Capture the cell that displays the provided text and extract its [X, Y] central coordinate. 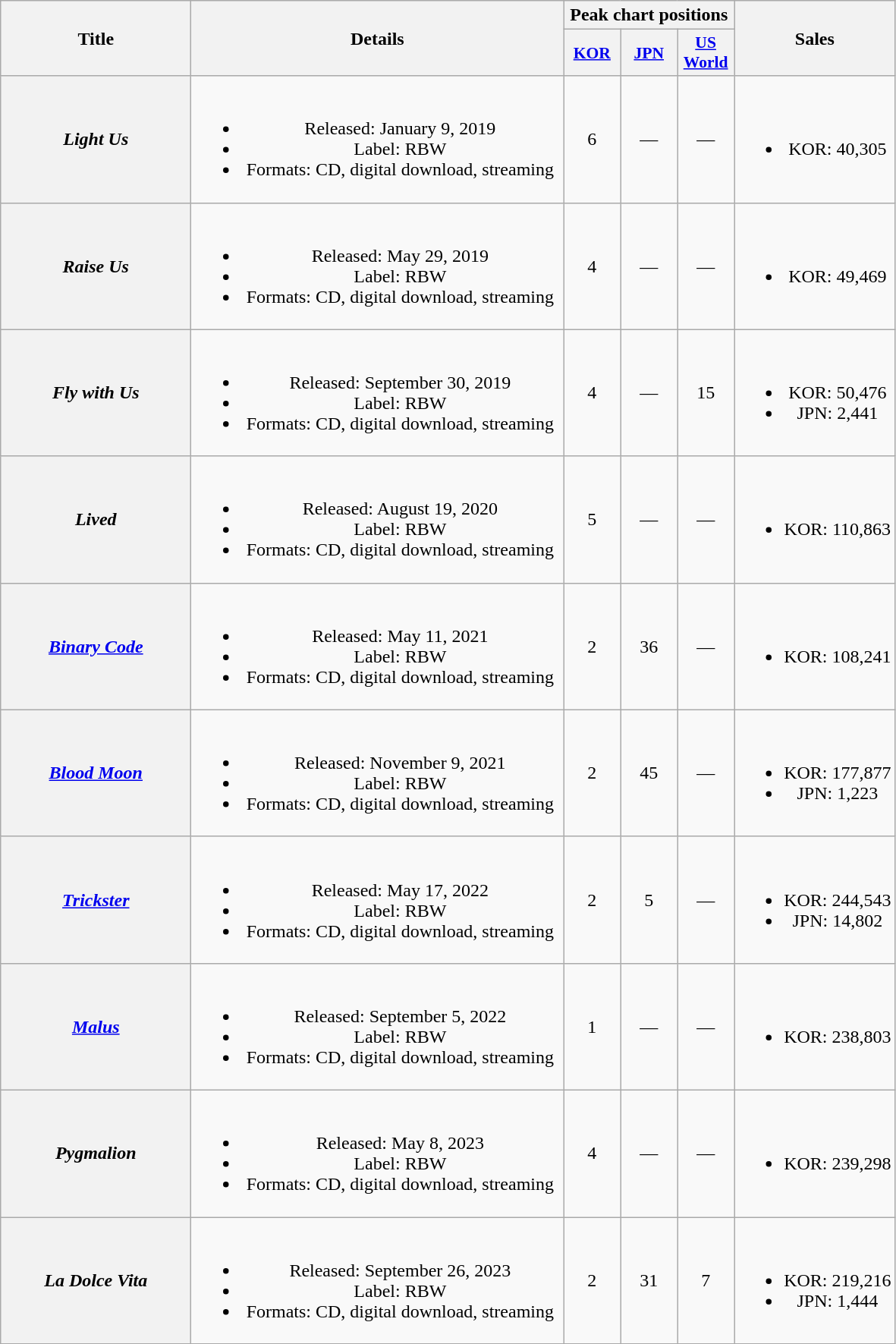
KOR [592, 53]
Released: September 30, 2019Label: RBWFormats: CD, digital download, streaming [378, 393]
KOR: 219,216JPN: 1,444 [815, 1281]
1 [592, 1026]
Raise Us [96, 266]
Title [96, 38]
US World [706, 53]
Trickster [96, 900]
Sales [815, 38]
6 [592, 140]
Released: September 5, 2022Label: RBWFormats: CD, digital download, streaming [378, 1026]
31 [649, 1281]
KOR: 49,469 [815, 266]
Pygmalion [96, 1154]
Released: November 9, 2021Label: RBWFormats: CD, digital download, streaming [378, 773]
Peak chart positions [649, 15]
KOR: 108,241 [815, 647]
KOR: 244,543JPN: 14,802 [815, 900]
Fly with Us [96, 393]
Lived [96, 519]
45 [649, 773]
Released: May 8, 2023Label: RBWFormats: CD, digital download, streaming [378, 1154]
Released: September 26, 2023Label: RBWFormats: CD, digital download, streaming [378, 1281]
KOR: 239,298 [815, 1154]
La Dolce Vita [96, 1281]
7 [706, 1281]
Released: May 17, 2022Label: RBWFormats: CD, digital download, streaming [378, 900]
15 [706, 393]
Malus [96, 1026]
Released: May 11, 2021Label: RBWFormats: CD, digital download, streaming [378, 647]
Released: August 19, 2020Label: RBWFormats: CD, digital download, streaming [378, 519]
36 [649, 647]
KOR: 50,476JPN: 2,441 [815, 393]
Light Us [96, 140]
Details [378, 38]
Binary Code [96, 647]
Released: January 9, 2019Label: RBWFormats: CD, digital download, streaming [378, 140]
Released: May 29, 2019Label: RBWFormats: CD, digital download, streaming [378, 266]
KOR: 40,305 [815, 140]
KOR: 110,863 [815, 519]
KOR: 238,803 [815, 1026]
JPN [649, 53]
Blood Moon [96, 773]
KOR: 177,877JPN: 1,223 [815, 773]
